Pinpoint the cell where the given text exists, returning its (X, Y) midpoint coordinate. 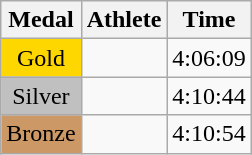
Athlete (124, 20)
Medal (41, 20)
4:10:54 (209, 134)
Gold (41, 58)
Time (209, 20)
4:06:09 (209, 58)
Silver (41, 96)
Bronze (41, 134)
4:10:44 (209, 96)
